Scan for the cell matching the given text and deliver its (X, Y) coordinate at center. 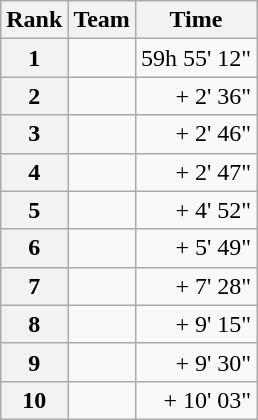
6 (34, 248)
2 (34, 96)
+ 10' 03" (196, 400)
+ 9' 30" (196, 362)
Team (102, 20)
Rank (34, 20)
+ 9' 15" (196, 324)
Time (196, 20)
3 (34, 134)
59h 55' 12" (196, 58)
9 (34, 362)
+ 5' 49" (196, 248)
8 (34, 324)
+ 7' 28" (196, 286)
4 (34, 172)
5 (34, 210)
10 (34, 400)
+ 2' 36" (196, 96)
1 (34, 58)
7 (34, 286)
+ 2' 47" (196, 172)
+ 4' 52" (196, 210)
+ 2' 46" (196, 134)
